Identify which cell holds the provided text, then report its (X, Y) central coordinate. 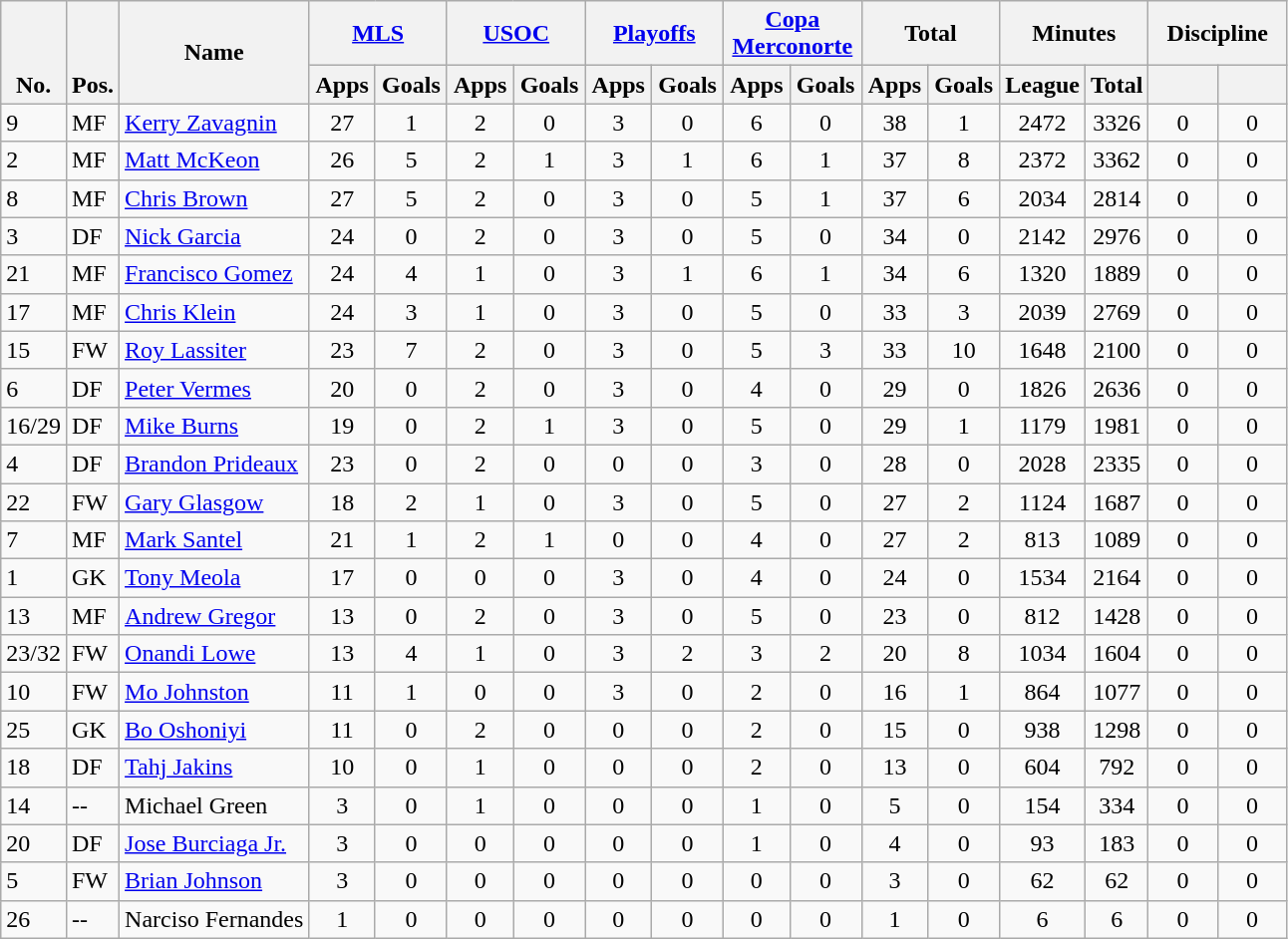
2976 (1117, 236)
1077 (1117, 692)
2472 (1043, 123)
Nick Garcia (214, 236)
League (1043, 85)
93 (1043, 843)
2335 (1117, 464)
Peter Vermes (214, 388)
Copa Merconorte (794, 34)
Bo Oshoniyi (214, 730)
19 (343, 426)
1687 (1117, 501)
Andrew Gregor (214, 616)
2636 (1117, 388)
Mike Burns (214, 426)
1089 (1117, 540)
1298 (1117, 730)
MLS (379, 34)
1826 (1043, 388)
Onandi Lowe (214, 654)
USOC (516, 34)
Mark Santel (214, 540)
938 (1043, 730)
38 (895, 123)
3326 (1117, 123)
2034 (1043, 198)
1124 (1043, 501)
2039 (1043, 312)
604 (1043, 768)
Chris Klein (214, 312)
Tahj Jakins (214, 768)
Francisco Gomez (214, 274)
Discipline (1218, 34)
812 (1043, 616)
3362 (1117, 160)
2164 (1117, 578)
2372 (1043, 160)
1981 (1117, 426)
1604 (1117, 654)
Brian Johnson (214, 881)
25 (34, 730)
Matt McKeon (214, 160)
No. (34, 52)
2028 (1043, 464)
Pos. (92, 52)
Playoffs (654, 34)
Tony Meola (214, 578)
Brandon Prideaux (214, 464)
Gary Glasgow (214, 501)
Name (214, 52)
1179 (1043, 426)
Chris Brown (214, 198)
Roy Lassiter (214, 350)
Michael Green (214, 805)
Kerry Zavagnin (214, 123)
2100 (1117, 350)
16/29 (34, 426)
16 (895, 692)
Narciso Fernandes (214, 919)
Mo Johnston (214, 692)
154 (1043, 805)
1034 (1043, 654)
792 (1117, 768)
1428 (1117, 616)
1648 (1043, 350)
28 (895, 464)
Jose Burciaga Jr. (214, 843)
813 (1043, 540)
1320 (1043, 274)
2814 (1117, 198)
22 (34, 501)
9 (34, 123)
2142 (1043, 236)
334 (1117, 805)
864 (1043, 692)
2769 (1117, 312)
1534 (1043, 578)
183 (1117, 843)
14 (34, 805)
1889 (1117, 274)
Minutes (1075, 34)
23/32 (34, 654)
